Return (x, y) of the center of cell containing provided text 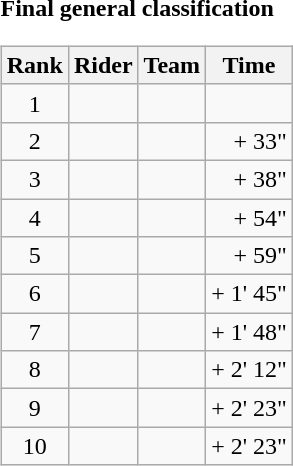
+ 59" (250, 256)
4 (34, 217)
2 (34, 141)
+ 2' 12" (250, 370)
1 (34, 103)
+ 1' 48" (250, 332)
7 (34, 332)
8 (34, 370)
Rider (103, 65)
Team (172, 65)
10 (34, 446)
5 (34, 256)
+ 54" (250, 217)
+ 1' 45" (250, 294)
9 (34, 408)
Rank (34, 65)
+ 38" (250, 179)
3 (34, 179)
6 (34, 294)
Time (250, 65)
+ 33" (250, 141)
